Scan for the cell matching the given text and deliver its [x, y] coordinate at center. 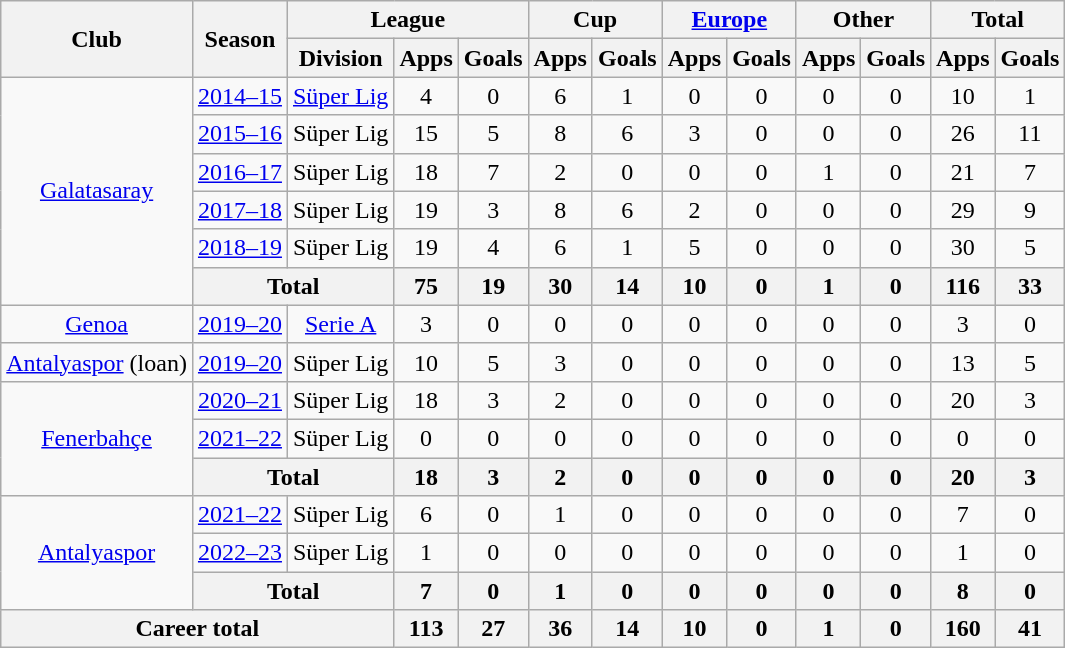
Genoa [97, 324]
2014–15 [240, 96]
75 [426, 286]
15 [426, 134]
21 [963, 172]
160 [963, 629]
2020–21 [240, 400]
13 [963, 362]
27 [493, 629]
113 [426, 629]
2017–18 [240, 210]
29 [963, 210]
36 [560, 629]
Other [863, 20]
Career total [198, 629]
Cup [595, 20]
Club [97, 39]
Europe [729, 20]
2016–17 [240, 172]
Antalyaspor [97, 553]
41 [1030, 629]
11 [1030, 134]
Galatasaray [97, 191]
2018–19 [240, 248]
Serie A [340, 324]
League [408, 20]
26 [963, 134]
116 [963, 286]
Season [240, 39]
2015–16 [240, 134]
Antalyaspor (loan) [97, 362]
2022–23 [240, 553]
9 [1030, 210]
Division [340, 58]
33 [1030, 286]
Fenerbahçe [97, 438]
